Search for the cell housing the specified text and yield its (X, Y) center coordinate. 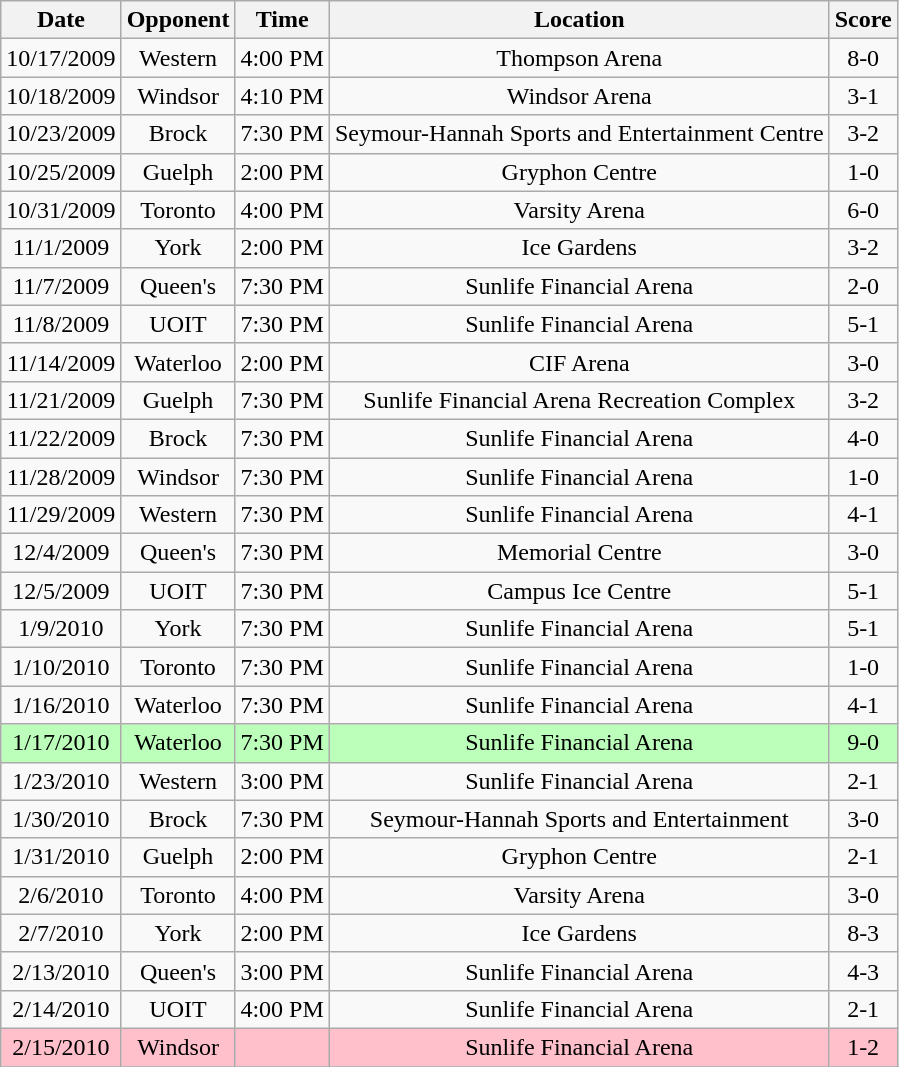
1/17/2010 (61, 743)
12/4/2009 (61, 553)
2/6/2010 (61, 895)
8-3 (863, 933)
Memorial Centre (579, 553)
11/14/2009 (61, 362)
1/10/2010 (61, 667)
1/23/2010 (61, 781)
10/31/2009 (61, 210)
8-0 (863, 58)
Date (61, 20)
11/1/2009 (61, 248)
4-3 (863, 971)
10/23/2009 (61, 134)
4:10 PM (282, 96)
Score (863, 20)
11/8/2009 (61, 324)
2/7/2010 (61, 933)
2/13/2010 (61, 971)
1/31/2010 (61, 857)
4-0 (863, 438)
Campus Ice Centre (579, 591)
Time (282, 20)
1-2 (863, 1047)
Location (579, 20)
2-0 (863, 286)
2/15/2010 (61, 1047)
CIF Arena (579, 362)
10/18/2009 (61, 96)
11/28/2009 (61, 477)
11/21/2009 (61, 400)
6-0 (863, 210)
Sunlife Financial Arena Recreation Complex (579, 400)
1/16/2010 (61, 705)
Seymour-Hannah Sports and Entertainment (579, 819)
1/30/2010 (61, 819)
2/14/2010 (61, 1009)
9-0 (863, 743)
1/9/2010 (61, 629)
12/5/2009 (61, 591)
11/22/2009 (61, 438)
11/7/2009 (61, 286)
Thompson Arena (579, 58)
11/29/2009 (61, 515)
10/25/2009 (61, 172)
Seymour-Hannah Sports and Entertainment Centre (579, 134)
3-1 (863, 96)
Windsor Arena (579, 96)
Opponent (178, 20)
10/17/2009 (61, 58)
